Capture the cell that displays the provided text and extract its [x, y] central coordinate. 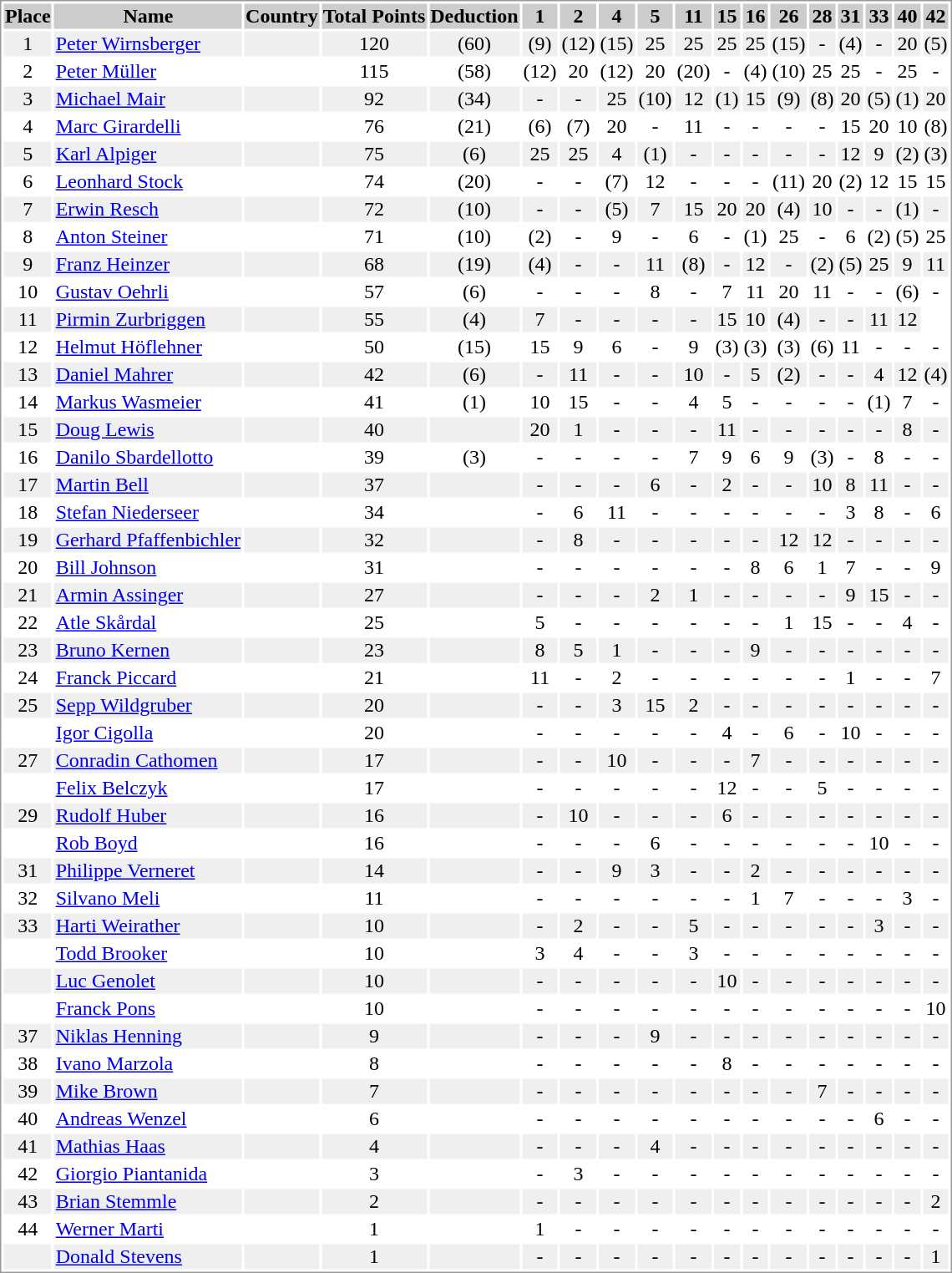
Daniel Mahrer [148, 375]
Bill Johnson [148, 567]
(58) [474, 71]
Name [148, 16]
76 [374, 126]
71 [374, 236]
Felix Belczyk [148, 788]
75 [374, 155]
92 [374, 99]
74 [374, 181]
Philippe Verneret [148, 871]
Rob Boyd [148, 843]
Andreas Wenzel [148, 1118]
50 [374, 347]
22 [28, 622]
24 [28, 677]
Luc Genolet [148, 981]
29 [28, 816]
72 [374, 210]
Leonhard Stock [148, 181]
Franz Heinzer [148, 265]
55 [374, 320]
Michael Mair [148, 99]
Franck Pons [148, 1008]
Franck Piccard [148, 677]
Marc Girardelli [148, 126]
28 [822, 16]
Peter Wirnsberger [148, 44]
Danilo Sbardellotto [148, 457]
Conradin Cathomen [148, 761]
Sepp Wildgruber [148, 706]
Total Points [374, 16]
Markus Wasmeier [148, 402]
57 [374, 292]
Mathias Haas [148, 1147]
Armin Assinger [148, 596]
Todd Brooker [148, 953]
Ivano Marzola [148, 1063]
13 [28, 375]
(19) [474, 265]
Karl Alpiger [148, 155]
Harti Weirather [148, 926]
Helmut Höflehner [148, 347]
Place [28, 16]
Erwin Resch [148, 210]
26 [788, 16]
Gerhard Pfaffenbichler [148, 540]
Bruno Kernen [148, 651]
Brian Stemmle [148, 1202]
Mike Brown [148, 1092]
Rudolf Huber [148, 816]
Doug Lewis [148, 430]
Gustav Oehrli [148, 292]
Giorgio Piantanida [148, 1174]
Country [282, 16]
Igor Cigolla [148, 733]
Atle Skårdal [148, 622]
Pirmin Zurbriggen [148, 320]
Silvano Meli [148, 898]
19 [28, 540]
Niklas Henning [148, 1037]
(11) [788, 181]
Anton Steiner [148, 236]
120 [374, 44]
Donald Stevens [148, 1257]
(60) [474, 44]
44 [28, 1229]
Deduction [474, 16]
Stefan Niederseer [148, 512]
Peter Müller [148, 71]
115 [374, 71]
Werner Marti [148, 1229]
Martin Bell [148, 485]
34 [374, 512]
(34) [474, 99]
43 [28, 1202]
(21) [474, 126]
18 [28, 512]
38 [28, 1063]
68 [374, 265]
